Search for the cell housing the specified text and yield its (X, Y) center coordinate. 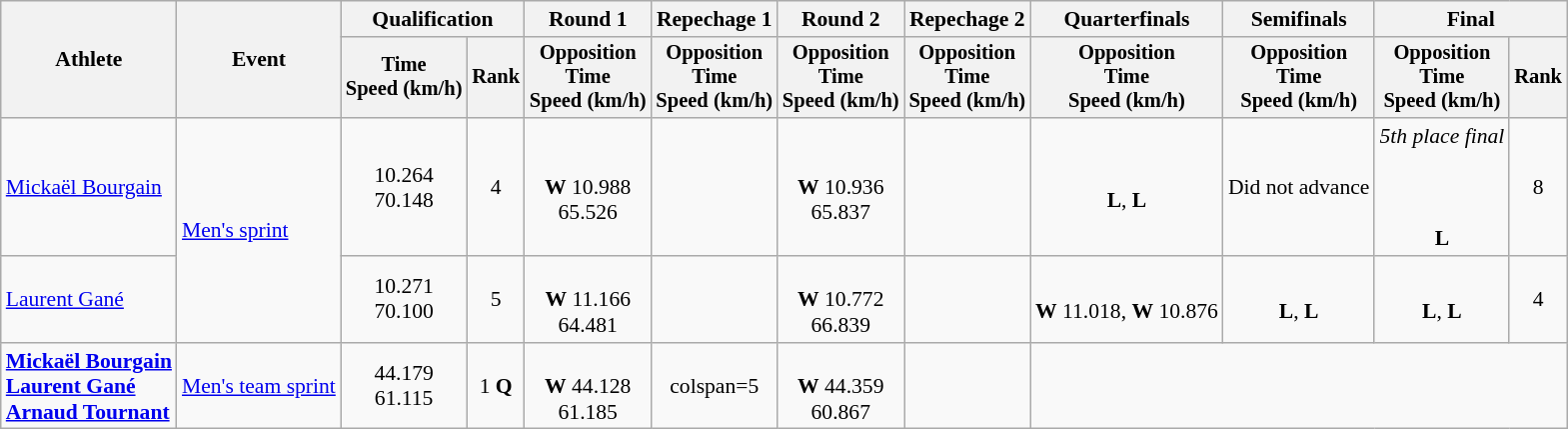
Did not advance (1299, 187)
Final (1470, 19)
8 (1538, 187)
Qualification (433, 19)
Mickaël Bourgain (89, 187)
Quarterfinals (1127, 19)
Round 2 (841, 19)
10.27170.100 (404, 300)
TimeSpeed (km/h) (404, 78)
W 10.77266.839 (841, 300)
5th place finalL (1441, 187)
Round 1 (588, 19)
Laurent Gané (89, 300)
Repechage 2 (967, 19)
5 (496, 300)
Men's sprint (259, 230)
Event (259, 60)
10.26470.148 (404, 187)
Athlete (89, 60)
W 10.98865.526 (588, 187)
W 11.16664.481 (588, 300)
Semifinals (1299, 19)
W 10.93665.837 (841, 187)
W 11.018, W 10.876 (1127, 300)
Repechage 1 (714, 19)
